For the text-containing cell, return its midpoint in [X, Y] coordinate format. 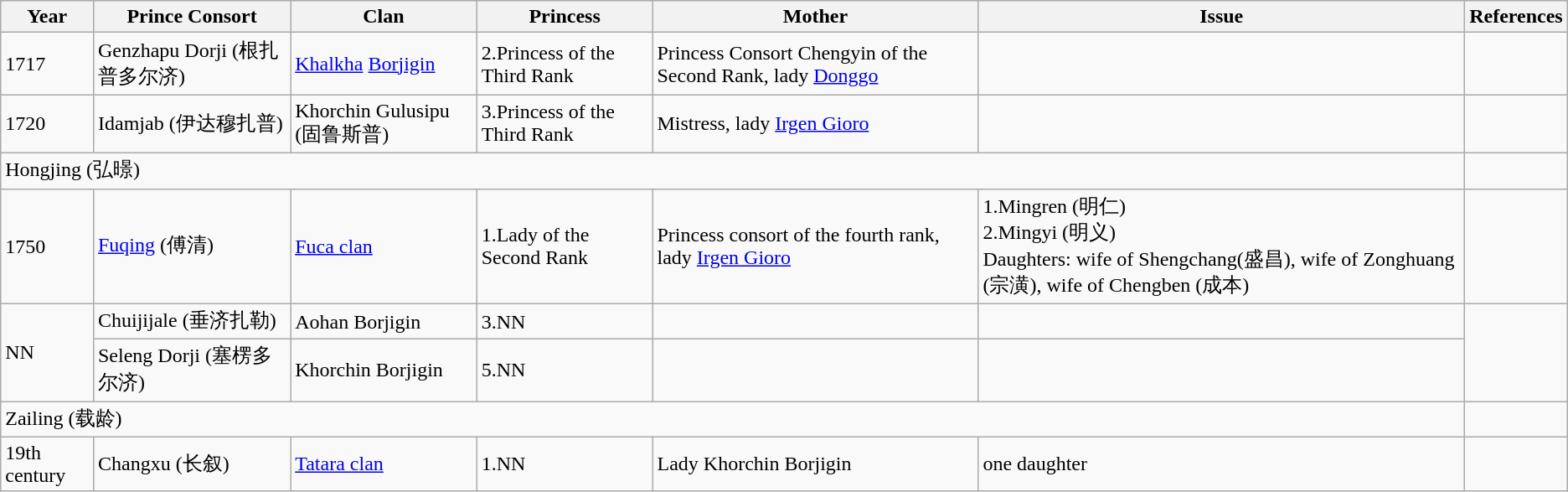
Prince Consort [191, 17]
Zailing (载龄) [733, 419]
Princess Consort Chengyin of the Second Rank, lady Donggo [816, 64]
3.Princess of the Third Rank [565, 124]
Aohan Borjigin [384, 322]
3.NN [565, 322]
Lady Khorchin Borjigin [816, 464]
Changxu (长叙) [191, 464]
1.NN [565, 464]
Khorchin Borjigin [384, 370]
5.NN [565, 370]
1750 [47, 246]
Tatara clan [384, 464]
Chuijijale (垂济扎勒) [191, 322]
Seleng Dorji (塞楞多尔济) [191, 370]
Idamjab (伊达穆扎普) [191, 124]
19th century [47, 464]
2.Princess of the Third Rank [565, 64]
Princess consort of the fourth rank, lady Irgen Gioro [816, 246]
Mistress, lady Irgen Gioro [816, 124]
1.Mingren (明仁)2.Mingyi (明义)Daughters: wife of Shengchang(盛昌), wife of Zonghuang (宗潢), wife of Chengben (成本) [1221, 246]
References [1516, 17]
1717 [47, 64]
Hongjing (弘暻) [733, 171]
Khalkha Borjigin [384, 64]
Year [47, 17]
Mother [816, 17]
Princess [565, 17]
Clan [384, 17]
Fuqing (傅清) [191, 246]
Genzhapu Dorji (根扎普多尔济) [191, 64]
one daughter [1221, 464]
1.Lady of the Second Rank [565, 246]
Issue [1221, 17]
Fuca clan [384, 246]
NN [47, 352]
1720 [47, 124]
Khorchin Gulusipu (固鲁斯普) [384, 124]
